Return (X, Y) of the center of cell containing provided text 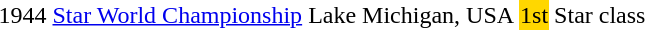
Star World Championship (178, 15)
Lake Michigan, USA (412, 15)
1st (534, 15)
